Locate the cell with the specified text and output its [X, Y] center coordinate. 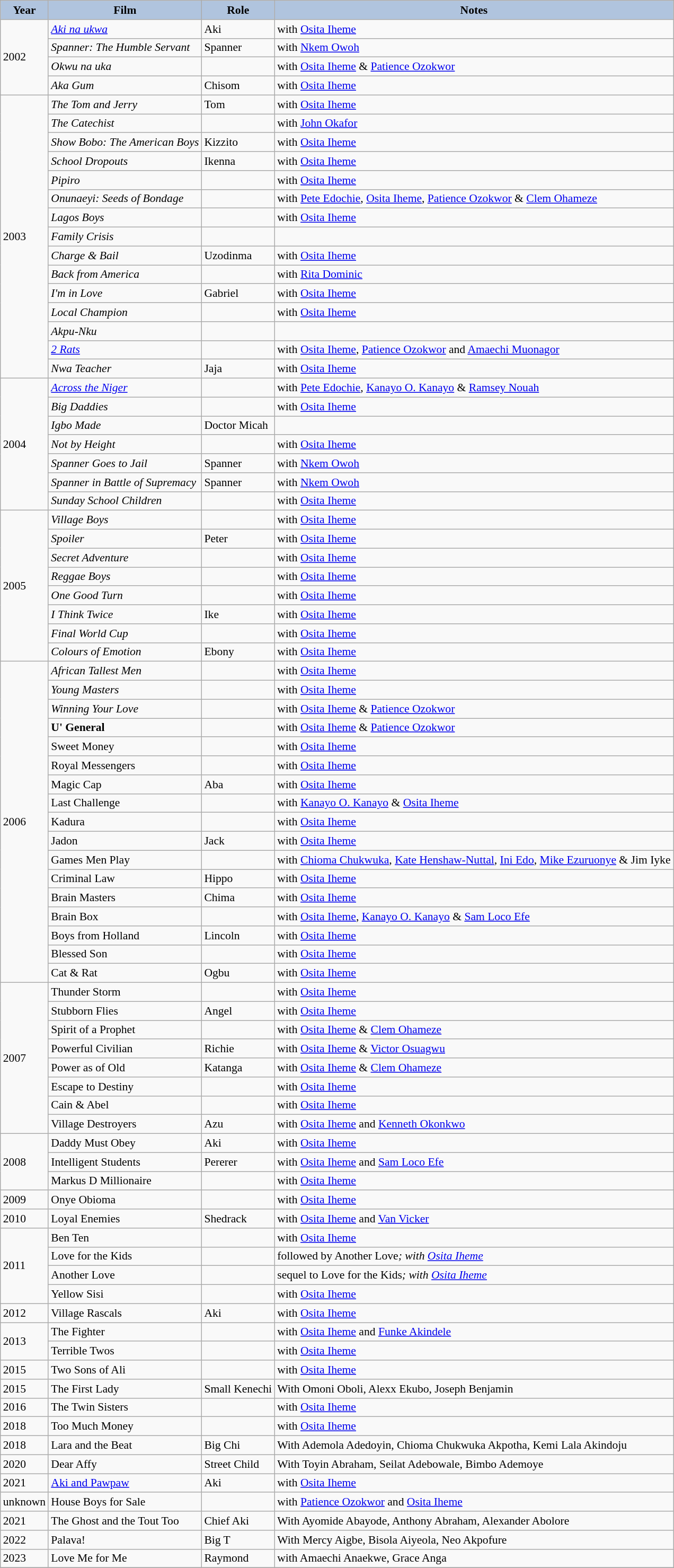
Chima [238, 898]
Kadura [125, 822]
Small Kenechi [238, 1389]
Loyal Enemies [125, 1219]
2004 [24, 444]
Ike [238, 614]
Charge & Bail [125, 256]
with Pete Edochie, Osita Iheme, Patience Ozokwor & Clem Ohameze [474, 199]
Onunaeyi: Seeds of Bondage [125, 199]
2009 [24, 1200]
with Osita Iheme and Van Vicker [474, 1219]
African Tallest Men [125, 671]
I'm in Love [125, 294]
Peter [238, 539]
Ben Ten [125, 1238]
with Osita Iheme and Kenneth Okonkwo [474, 1124]
with John Okafor [474, 124]
Tom [238, 104]
Not by Height [125, 445]
Criminal Law [125, 879]
Doctor Micah [238, 426]
Igbo Made [125, 426]
with Osita Iheme and Sam Loco Efe [474, 1162]
Ebony [238, 652]
The Catechist [125, 124]
2012 [24, 1313]
Local Champion [125, 312]
Another Love [125, 1275]
Sweet Money [125, 747]
with Rita Dominic [474, 275]
Winning Your Love [125, 709]
2016 [24, 1407]
Two Sons of Ali [125, 1370]
Ikenna [238, 161]
Colours of Emotion [125, 652]
2 Rats [125, 350]
2008 [24, 1162]
2011 [24, 1266]
Village Boys [125, 520]
With Ademola Adedoyin, Chioma Chukwuka Akpotha, Kemi Lala Akindoju [474, 1446]
Notes [474, 10]
The Twin Sisters [125, 1407]
Secret Adventure [125, 558]
2013 [24, 1341]
Lagos Boys [125, 218]
Jaja [238, 369]
Aba [238, 785]
Onye Obioma [125, 1200]
Jadon [125, 841]
with Kanayo O. Kanayo & Osita Iheme [474, 803]
Gabriel [238, 294]
Powerful Civilian [125, 1049]
Yellow Sisi [125, 1294]
U' General [125, 728]
Sunday School Children [125, 501]
Spanner: The Humble Servant [125, 48]
Pipiro [125, 180]
Palava! [125, 1540]
with Pete Edochie, Kanayo O. Kanayo & Ramsey Nouah [474, 388]
with Osita Iheme and Funke Akindele [474, 1332]
2007 [24, 1058]
School Dropouts [125, 161]
With Mercy Aigbe, Bisola Aiyeola, Neo Akpofure [474, 1540]
Pererer [238, 1162]
Big Daddies [125, 407]
with Amaechi Anaekwe, Grace Anga [474, 1558]
Role [238, 10]
Love for the Kids [125, 1256]
Cat & Rat [125, 973]
Lincoln [238, 936]
With Ayomide Abayode, Anthony Abraham, Alexander Abolore [474, 1521]
The Tom and Jerry [125, 104]
Big T [238, 1540]
Aki na ukwa [125, 29]
with Osita Iheme, Patience Ozokwor and Amaechi Muonagor [474, 350]
Nwa Teacher [125, 369]
The Ghost and the Tout Too [125, 1521]
Blessed Son [125, 954]
followed by Another Love; with Osita Iheme [474, 1256]
Hippo [238, 879]
Ogbu [238, 973]
Games Men Play [125, 860]
Uzodinma [238, 256]
Royal Messengers [125, 765]
With Omoni Oboli, Alexx Ekubo, Joseph Benjamin [474, 1389]
Angel [238, 1011]
Katanga [238, 1068]
House Boys for Sale [125, 1502]
2003 [24, 236]
Spoiler [125, 539]
2002 [24, 57]
Last Challenge [125, 803]
Street Child [238, 1464]
One Good Turn [125, 596]
Big Chi [238, 1446]
Richie [238, 1049]
Final World Cup [125, 633]
with Osita Iheme, Kanayo O. Kanayo & Sam Loco Efe [474, 917]
Escape to Destiny [125, 1087]
Kizzito [238, 143]
Akpu-Nku [125, 331]
The Fighter [125, 1332]
Village Destroyers [125, 1124]
2023 [24, 1558]
Okwu na uka [125, 67]
2006 [24, 822]
Brain Masters [125, 898]
Power as of Old [125, 1068]
Terrible Twos [125, 1351]
Back from America [125, 275]
2022 [24, 1540]
with Osita Iheme & Victor Osuagwu [474, 1049]
Show Bobo: The American Boys [125, 143]
Aka Gum [125, 86]
Lara and the Beat [125, 1446]
Raymond [238, 1558]
I Think Twice [125, 614]
Markus D Millionaire [125, 1181]
Brain Box [125, 917]
Love Me for Me [125, 1558]
Jack [238, 841]
Aki and Pawpaw [125, 1483]
With Toyin Abraham, Seilat Adebowale, Bimbo Ademoye [474, 1464]
with Patience Ozokwor and Osita Iheme [474, 1502]
with Chioma Chukwuka, Kate Henshaw-Nuttal, Ini Edo, Mike Ezuruonye & Jim Iyke [474, 860]
Intelligent Students [125, 1162]
Boys from Holland [125, 936]
Dear Affy [125, 1464]
unknown [24, 1502]
Spanner in Battle of Supremacy [125, 482]
Film [125, 10]
Azu [238, 1124]
2010 [24, 1219]
2005 [24, 586]
Too Much Money [125, 1426]
Chief Aki [238, 1521]
Young Masters [125, 690]
2020 [24, 1464]
Shedrack [238, 1219]
Reggae Boys [125, 577]
Thunder Storm [125, 992]
The First Lady [125, 1389]
Year [24, 10]
Family Crisis [125, 237]
Village Rascals [125, 1313]
Spirit of a Prophet [125, 1030]
Magic Cap [125, 785]
Across the Niger [125, 388]
Spanner Goes to Jail [125, 463]
Stubborn Flies [125, 1011]
Cain & Abel [125, 1105]
sequel to Love for the Kids; with Osita Iheme [474, 1275]
Chisom [238, 86]
Daddy Must Obey [125, 1143]
